Pinpoint the cell where the given text exists, returning its (x, y) midpoint coordinate. 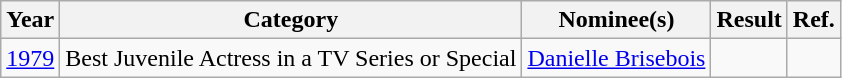
Year (30, 20)
Ref. (814, 20)
Result (749, 20)
Danielle Brisebois (616, 58)
Nominee(s) (616, 20)
Best Juvenile Actress in a TV Series or Special (291, 58)
1979 (30, 58)
Category (291, 20)
